Search for the cell housing the specified text and yield its [x, y] center coordinate. 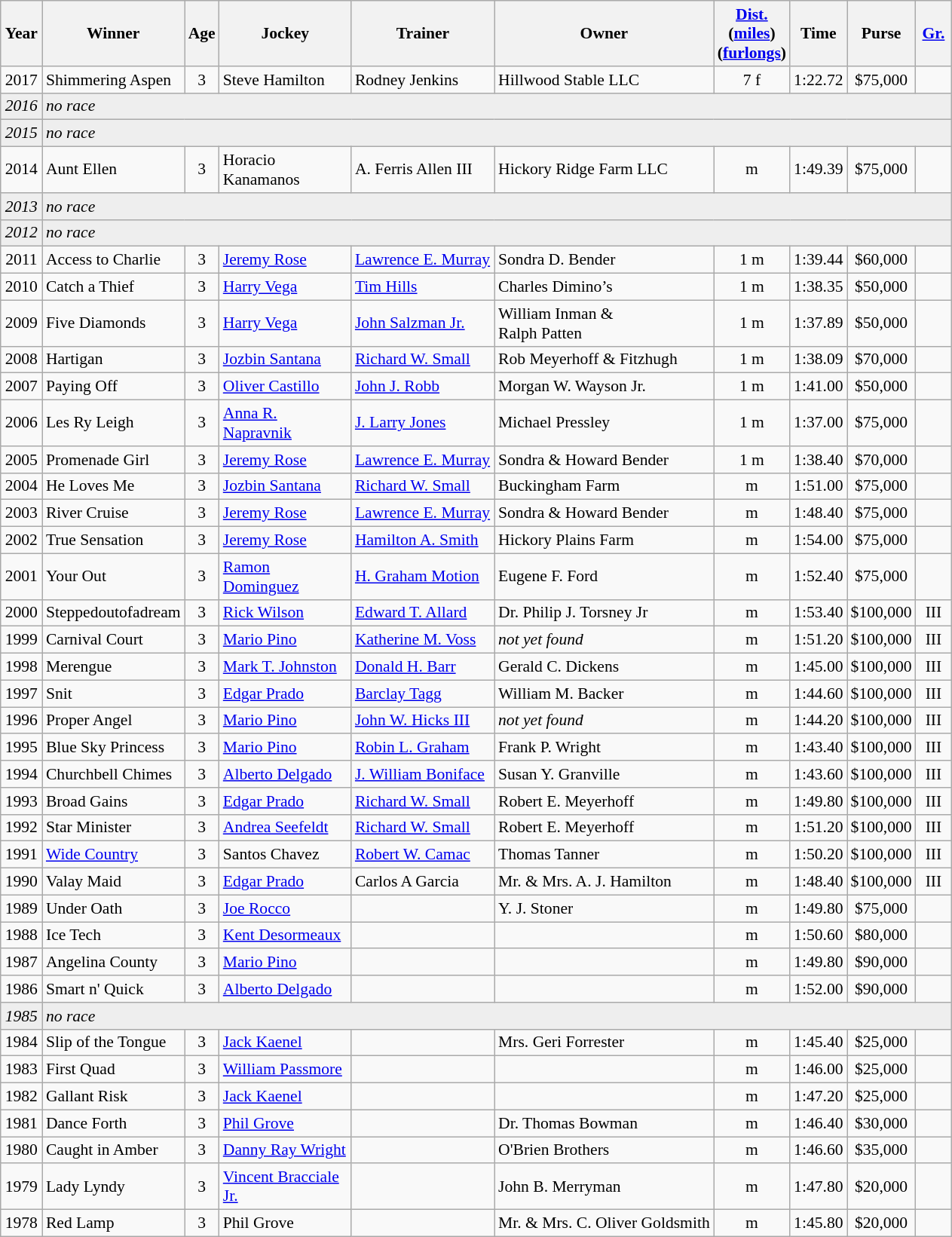
Mrs. Geri Forrester [605, 1043]
2000 [21, 613]
Carnival Court [113, 640]
Charles Dimino’s [605, 287]
Hamilton A. Smith [423, 540]
John W. Hicks III [423, 721]
Mr. & Mrs. C. Oliver Goldsmith [605, 1223]
Angelina County [113, 963]
Y. J. Stoner [605, 908]
Mark T. Johnston [285, 667]
Hickory Ridge Farm LLC [605, 170]
2006 [21, 424]
Donald H. Barr [423, 667]
Proper Angel [113, 721]
First Quad [113, 1070]
Trainer [423, 33]
1:45.40 [819, 1043]
1:37.89 [819, 323]
Ramon Dominguez [285, 576]
Red Lamp [113, 1223]
William Passmore [285, 1070]
Under Oath [113, 908]
Gr. [934, 33]
Frank P. Wright [605, 748]
Purse [882, 33]
1997 [21, 694]
Edward T. Allard [423, 613]
1980 [21, 1150]
1992 [21, 828]
1990 [21, 882]
2016 [21, 106]
2004 [21, 486]
Katherine M. Voss [423, 640]
Vincent Bracciale Jr. [285, 1186]
2011 [21, 260]
Star Minister [113, 828]
2010 [21, 287]
Rick Wilson [285, 613]
Susan Y. Granville [605, 774]
Broad Gains [113, 801]
Owner [605, 33]
Eugene F. Ford [605, 576]
1:44.60 [819, 694]
John Salzman Jr. [423, 323]
$30,000 [882, 1123]
1991 [21, 855]
J. William Boniface [423, 774]
1:43.40 [819, 748]
1988 [21, 935]
Oliver Castillo [285, 387]
$60,000 [882, 260]
2015 [21, 133]
A. Ferris Allen III [423, 170]
Hickory Plains Farm [605, 540]
1981 [21, 1123]
1:44.20 [819, 721]
Steppedoutofadream [113, 613]
Thomas Tanner [605, 855]
Santos Chavez [285, 855]
1:47.80 [819, 1186]
1989 [21, 908]
John J. Robb [423, 387]
1:50.60 [819, 935]
2002 [21, 540]
Slip of the Tongue [113, 1043]
1986 [21, 989]
Merengue [113, 667]
2003 [21, 513]
Your Out [113, 576]
1993 [21, 801]
Barclay Tagg [423, 694]
1:46.40 [819, 1123]
Gerald C. Dickens [605, 667]
1:50.20 [819, 855]
1985 [21, 1016]
J. Larry Jones [423, 424]
Dance Forth [113, 1123]
1:38.09 [819, 360]
Caught in Amber [113, 1150]
Buckingham Farm [605, 486]
1998 [21, 667]
Kent Desormeaux [285, 935]
John B. Merryman [605, 1186]
Robin L. Graham [423, 748]
Access to Charlie [113, 260]
Smart n' Quick [113, 989]
$80,000 [882, 935]
Jockey [285, 33]
Horacio Kanamanos [285, 170]
1994 [21, 774]
Hartigan [113, 360]
Age [202, 33]
Robert W. Camac [423, 855]
Rob Meyerhoff & Fitzhugh [605, 360]
1:45.80 [819, 1223]
2009 [21, 323]
Churchbell Chimes [113, 774]
1:46.60 [819, 1150]
Hillwood Stable LLC [605, 80]
1:52.40 [819, 576]
Paying Off [113, 387]
1987 [21, 963]
Dist. (miles)(furlongs) [752, 33]
Year [21, 33]
1982 [21, 1097]
2014 [21, 170]
2007 [21, 387]
Michael Pressley [605, 424]
1:39.44 [819, 260]
Anna R. Napravnik [285, 424]
1:22.72 [819, 80]
1:53.40 [819, 613]
2008 [21, 360]
Dr. Thomas Bowman [605, 1123]
2012 [21, 233]
Time [819, 33]
1:43.60 [819, 774]
He Loves Me [113, 486]
Joe Rocco [285, 908]
Lady Lyndy [113, 1186]
1983 [21, 1070]
Sondra D. Bender [605, 260]
William Inman & Ralph Patten [605, 323]
$35,000 [882, 1150]
Blue Sky Princess [113, 748]
Valay Maid [113, 882]
1984 [21, 1043]
1:51.00 [819, 486]
1:47.20 [819, 1097]
Wide Country [113, 855]
Dr. Philip J. Torsney Jr [605, 613]
1995 [21, 748]
7 f [752, 80]
O'Brien Brothers [605, 1150]
2017 [21, 80]
2005 [21, 460]
Snit [113, 694]
Mr. & Mrs. A. J. Hamilton [605, 882]
Catch a Thief [113, 287]
Shimmering Aspen [113, 80]
Five Diamonds [113, 323]
1996 [21, 721]
Gallant Risk [113, 1097]
1:46.00 [819, 1070]
River Cruise [113, 513]
1:38.40 [819, 460]
2013 [21, 207]
William M. Backer [605, 694]
Ice Tech [113, 935]
Steve Hamilton [285, 80]
Les Ry Leigh [113, 424]
1:38.35 [819, 287]
H. Graham Motion [423, 576]
1978 [21, 1223]
1:54.00 [819, 540]
1:37.00 [819, 424]
2001 [21, 576]
Carlos A Garcia [423, 882]
1:45.00 [819, 667]
Morgan W. Wayson Jr. [605, 387]
Andrea Seefeldt [285, 828]
1:49.39 [819, 170]
1999 [21, 640]
1979 [21, 1186]
Promenade Girl [113, 460]
Tim Hills [423, 287]
Aunt Ellen [113, 170]
True Sensation [113, 540]
Danny Ray Wright [285, 1150]
Winner [113, 33]
1:52.00 [819, 989]
Rodney Jenkins [423, 80]
1:41.00 [819, 387]
